Output the (X, Y) coordinate of the center of the cell containing the given text.  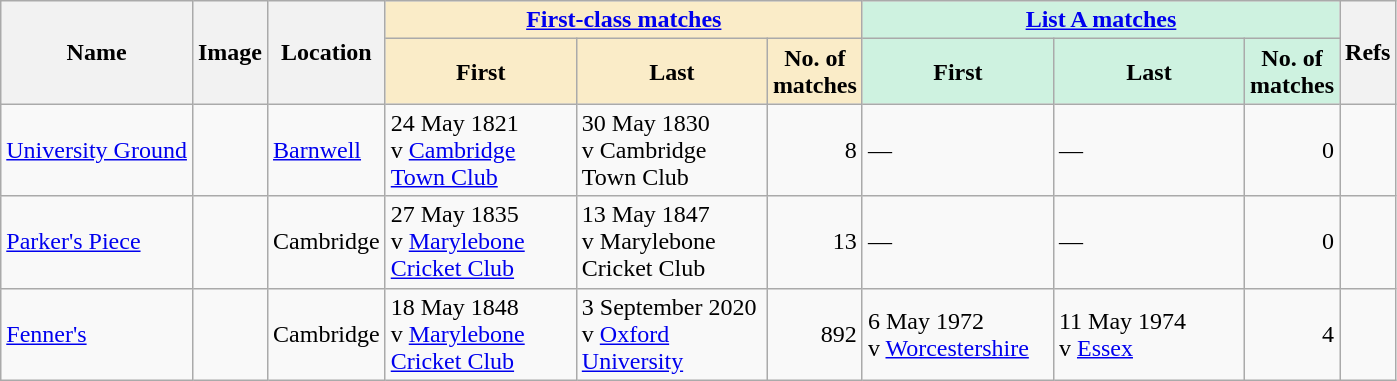
13 (814, 242)
3 September 2020v Oxford University (672, 334)
24 May 1821v Cambridge Town Club (480, 150)
First-class matches (624, 20)
8 (814, 150)
List A matches (1100, 20)
Name (97, 52)
6 May 1972v Worcestershire (958, 334)
Location (327, 52)
Refs (1368, 52)
18 May 1848v Marylebone Cricket Club (480, 334)
892 (814, 334)
4 (1292, 334)
Fenner's (97, 334)
11 May 1974v Essex (1148, 334)
Barnwell (327, 150)
27 May 1835v Marylebone Cricket Club (480, 242)
30 May 1830v Cambridge Town Club (672, 150)
University Ground (97, 150)
Parker's Piece (97, 242)
Image (230, 52)
13 May 1847v Marylebone Cricket Club (672, 242)
